Determine the (X, Y) coordinate at the center of the cell enclosing the given text.  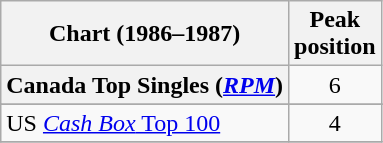
Peakposition (335, 34)
6 (335, 85)
US Cash Box Top 100 (145, 123)
Canada Top Singles (RPM) (145, 85)
Chart (1986–1987) (145, 34)
4 (335, 123)
